For the text-containing cell, return its midpoint in (X, Y) coordinate format. 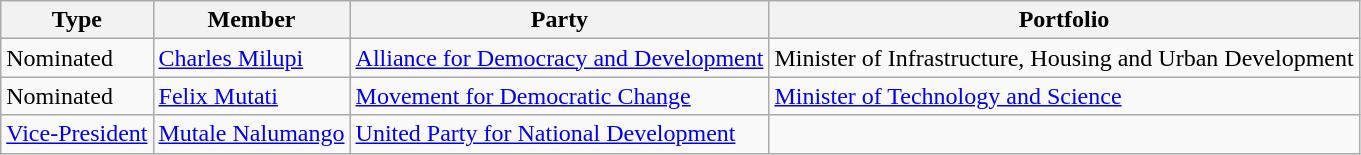
Party (560, 20)
Type (77, 20)
United Party for National Development (560, 134)
Member (252, 20)
Minister of Infrastructure, Housing and Urban Development (1064, 58)
Mutale Nalumango (252, 134)
Movement for Democratic Change (560, 96)
Minister of Technology and Science (1064, 96)
Portfolio (1064, 20)
Vice-President (77, 134)
Felix Mutati (252, 96)
Alliance for Democracy and Development (560, 58)
Charles Milupi (252, 58)
